Determine the [x, y] coordinate at the center of the cell enclosing the given text.  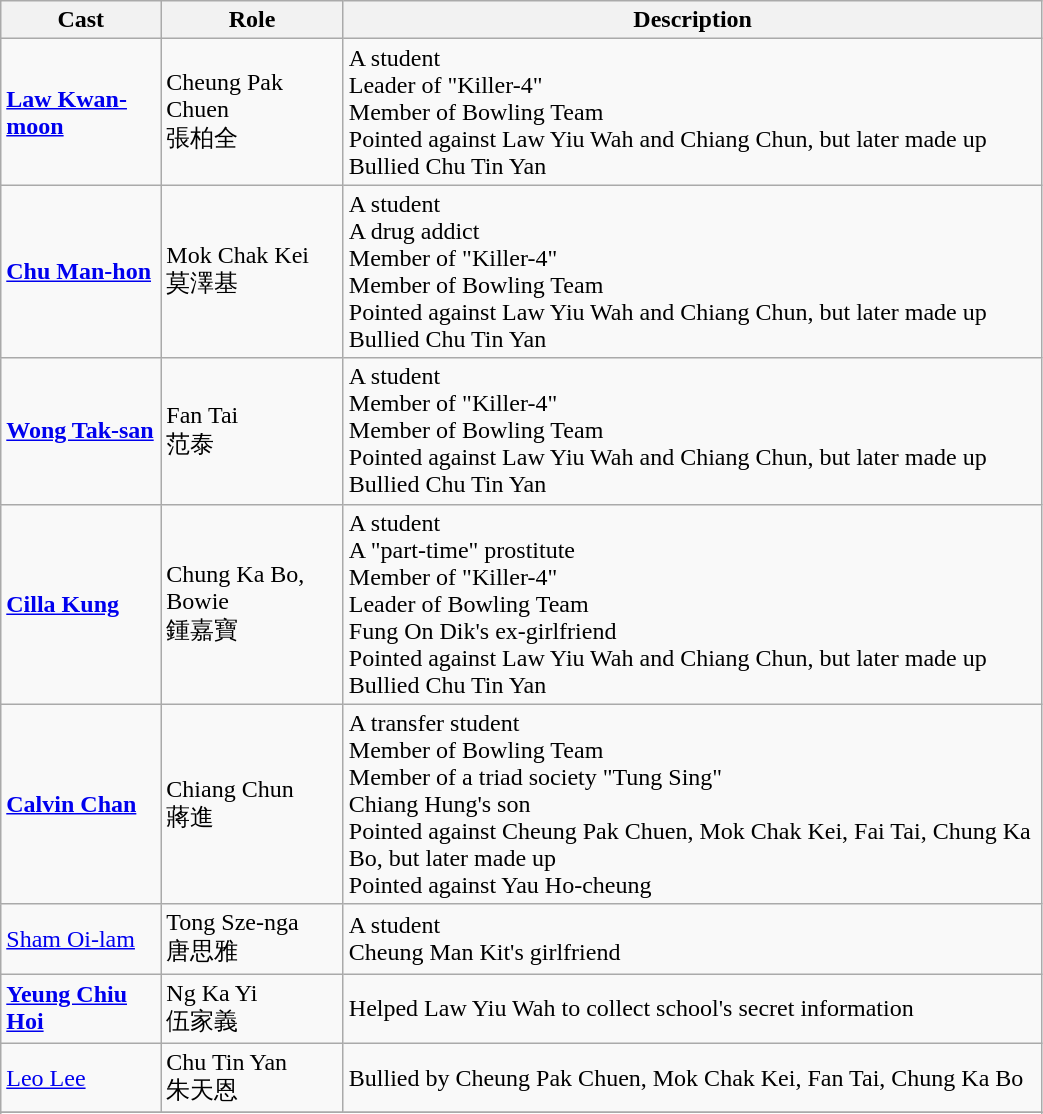
Law Kwan-moon [81, 112]
A studentA drug addictMember of "Killer-4"Member of Bowling TeamPointed against Law Yiu Wah and Chiang Chun, but later made upBullied Chu Tin Yan [692, 272]
Yeung Chiu Hoi [81, 1009]
Cilla Kung [81, 604]
Chung Ka Bo, Bowie鍾嘉寶 [252, 604]
Sham Oi-lam [81, 939]
Ng Ka Yi伍家義 [252, 1009]
Chiang Chun蔣進 [252, 804]
Cast [81, 20]
A studentLeader of "Killer-4"Member of Bowling TeamPointed against Law Yiu Wah and Chiang Chun, but later made upBullied Chu Tin Yan [692, 112]
Helped Law Yiu Wah to collect school's secret information [692, 1009]
Tong Sze-nga唐思雅 [252, 939]
A studentCheung Man Kit's girlfriend [692, 939]
Bullied by Cheung Pak Chuen, Mok Chak Kei, Fan Tai, Chung Ka Bo [692, 1078]
Description [692, 20]
Wong Tak-san [81, 431]
Fan Tai范泰 [252, 431]
Chu Tin Yan朱天恩 [252, 1078]
Mok Chak Kei莫澤基 [252, 272]
A studentMember of "Killer-4"Member of Bowling TeamPointed against Law Yiu Wah and Chiang Chun, but later made upBullied Chu Tin Yan [692, 431]
Calvin Chan [81, 804]
Role [252, 20]
Leo Lee [81, 1078]
Cheung Pak Chuen張柏全 [252, 112]
Chu Man-hon [81, 272]
